Search for the cell housing the specified text and yield its [X, Y] center coordinate. 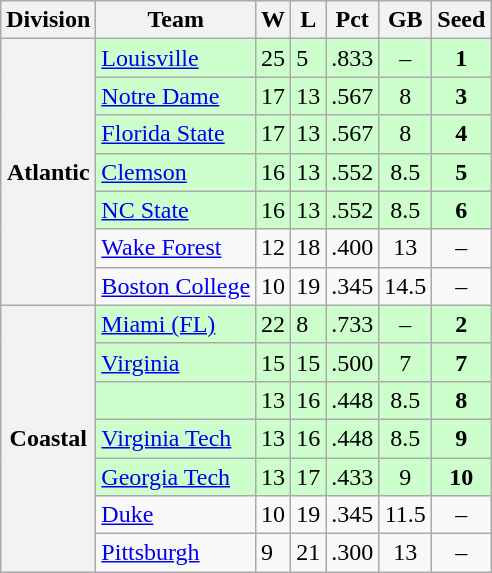
11.5 [406, 515]
Louisville [176, 58]
Boston College [176, 286]
W [274, 20]
GB [406, 20]
NC State [176, 210]
L [308, 20]
Notre Dame [176, 96]
6 [462, 210]
2 [462, 324]
12 [274, 248]
Atlantic [48, 172]
.500 [352, 362]
1 [462, 58]
25 [274, 58]
Georgia Tech [176, 477]
Duke [176, 515]
.400 [352, 248]
Wake Forest [176, 248]
Clemson [176, 172]
21 [308, 553]
Miami (FL) [176, 324]
Virginia [176, 362]
Pittsburgh [176, 553]
Seed [462, 20]
Florida State [176, 134]
.433 [352, 477]
3 [462, 96]
Division [48, 20]
Virginia Tech [176, 438]
18 [308, 248]
Team [176, 20]
.833 [352, 58]
4 [462, 134]
22 [274, 324]
Coastal [48, 438]
.300 [352, 553]
Pct [352, 20]
14.5 [406, 286]
.733 [352, 324]
